Return [x, y] of the center of cell containing provided text 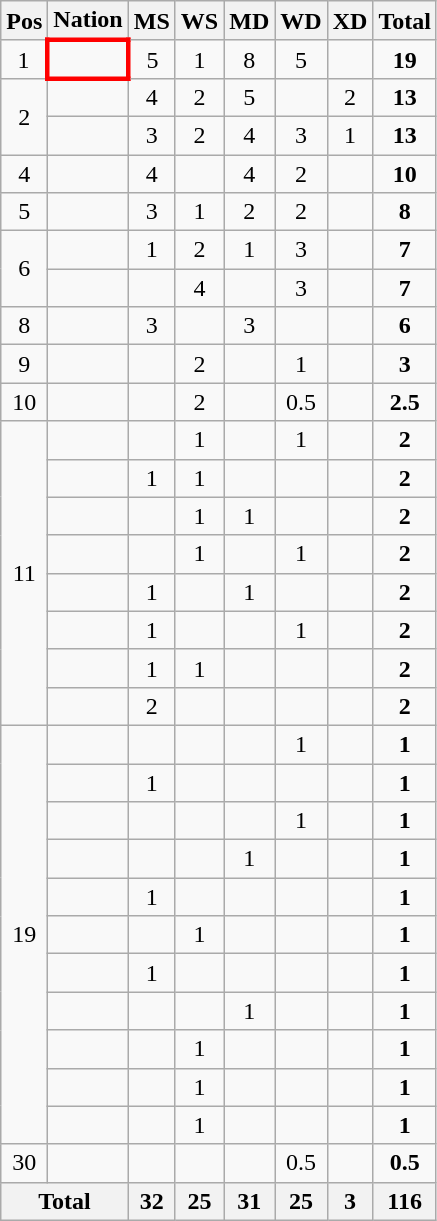
WS [199, 21]
116 [405, 1201]
9 [24, 364]
MD [250, 21]
Nation [88, 21]
2.5 [405, 402]
30 [24, 1163]
MS [152, 21]
XD [350, 21]
11 [24, 573]
WD [301, 21]
32 [152, 1201]
Pos [24, 21]
31 [250, 1201]
